Identify which cell holds the provided text, then report its [x, y] central coordinate. 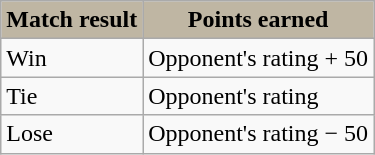
Tie [72, 96]
Opponent's rating + 50 [258, 58]
Opponent's rating [258, 96]
Lose [72, 134]
Points earned [258, 20]
Opponent's rating − 50 [258, 134]
Win [72, 58]
Match result [72, 20]
